Provide the (X, Y) coordinate of the cell's center where the given text is located.  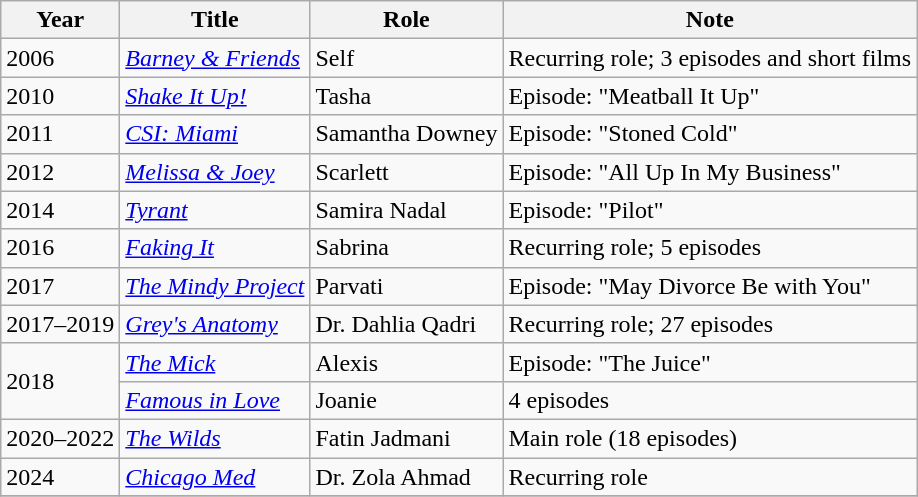
Melissa & Joey (215, 172)
2012 (60, 172)
Alexis (406, 362)
Joanie (406, 400)
Shake It Up! (215, 96)
2011 (60, 134)
Scarlett (406, 172)
2006 (60, 58)
Famous in Love (215, 400)
Samira Nadal (406, 210)
Episode: "The Juice" (710, 362)
Parvati (406, 286)
2014 (60, 210)
Dr. Zola Ahmad (406, 477)
Sabrina (406, 248)
2017–2019 (60, 324)
Episode: "May Divorce Be with You" (710, 286)
The Mick (215, 362)
2016 (60, 248)
Samantha Downey (406, 134)
2020–2022 (60, 438)
Episode: "Stoned Cold" (710, 134)
Recurring role (710, 477)
Recurring role; 3 episodes and short films (710, 58)
Chicago Med (215, 477)
Title (215, 20)
Year (60, 20)
Dr. Dahlia Qadri (406, 324)
Episode: "All Up In My Business" (710, 172)
Fatin Jadmani (406, 438)
2018 (60, 381)
Self (406, 58)
Tasha (406, 96)
Tyrant (215, 210)
Episode: "Meatball It Up" (710, 96)
The Wilds (215, 438)
2017 (60, 286)
Main role (18 episodes) (710, 438)
The Mindy Project (215, 286)
2024 (60, 477)
Barney & Friends (215, 58)
CSI: Miami (215, 134)
Grey's Anatomy (215, 324)
Recurring role; 27 episodes (710, 324)
Episode: "Pilot" (710, 210)
2010 (60, 96)
Note (710, 20)
Recurring role; 5 episodes (710, 248)
Faking It (215, 248)
4 episodes (710, 400)
Role (406, 20)
